Pinpoint the cell where the given text exists, returning its [X, Y] midpoint coordinate. 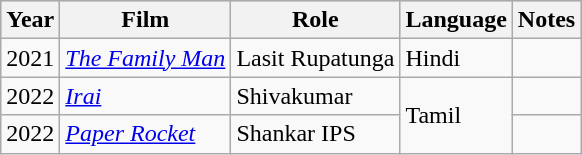
Hindi [456, 58]
Notes [546, 20]
Language [456, 20]
Year [30, 20]
Film [146, 20]
Shivakumar [316, 96]
Tamil [456, 115]
Shankar IPS [316, 134]
Lasit Rupatunga [316, 58]
Irai [146, 96]
2021 [30, 58]
Paper Rocket [146, 134]
Role [316, 20]
The Family Man [146, 58]
